Output the [X, Y] coordinate of the center of the cell containing the given text.  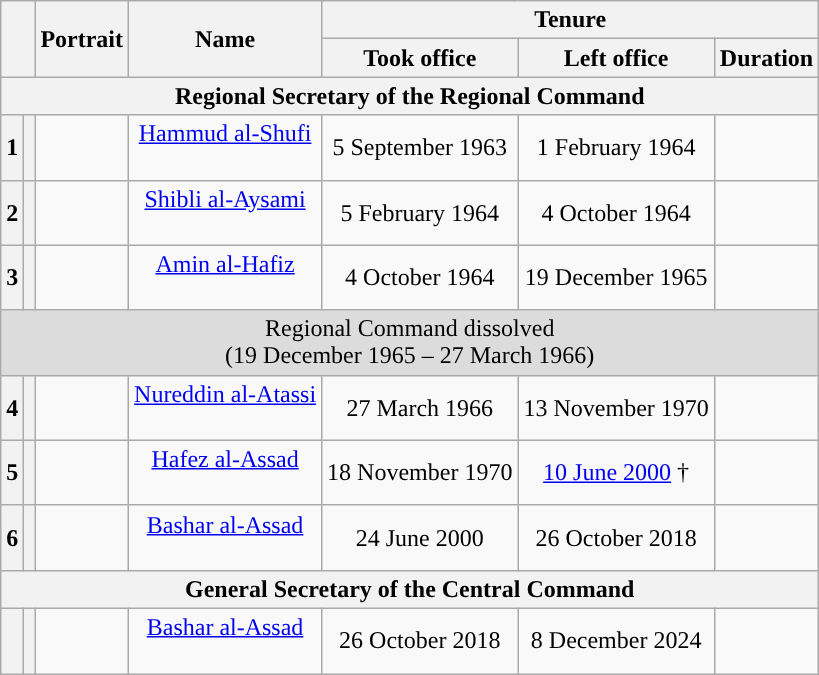
1 [12, 148]
2 [12, 212]
Left office [616, 58]
19 December 1965 [616, 278]
18 November 1970 [420, 472]
3 [12, 278]
Regional Command dissolved(19 December 1965 – 27 March 1966) [410, 342]
Hammud al-Shufi [226, 148]
Hafez al-Assad [226, 472]
5 February 1964 [420, 212]
Portrait [82, 39]
Amin al-Hafiz [226, 278]
10 June 2000 † [616, 472]
4 [12, 408]
5 [12, 472]
Nureddin al-Atassi [226, 408]
13 November 1970 [616, 408]
Took office [420, 58]
Shibli al-Aysami [226, 212]
8 December 2024 [616, 640]
Duration [766, 58]
Name [226, 39]
24 June 2000 [420, 538]
27 March 1966 [420, 408]
Tenure [570, 20]
Regional Secretary of the Regional Command [410, 96]
General Secretary of the Central Command [410, 589]
5 September 1963 [420, 148]
1 February 1964 [616, 148]
6 [12, 538]
